For the text-containing cell, return its midpoint in (X, Y) coordinate format. 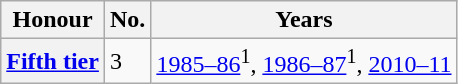
Honour (53, 20)
3 (127, 62)
No. (127, 20)
Years (304, 20)
1985–861, 1986–871, 2010–11 (304, 62)
Fifth tier (53, 62)
